Extract the [X, Y] coordinate from the center of the cell holding the provided text.  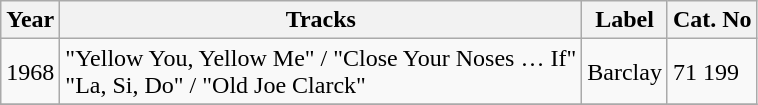
Label [625, 20]
1968 [30, 72]
"Yellow You, Yellow Me" / "Close Your Noses … If""La, Si, Do" / "Old Joe Clarck" [321, 72]
Cat. No [712, 20]
Tracks [321, 20]
Barclay [625, 72]
71 199 [712, 72]
Year [30, 20]
